Extract the [x, y] coordinate from the center of the cell holding the provided text.  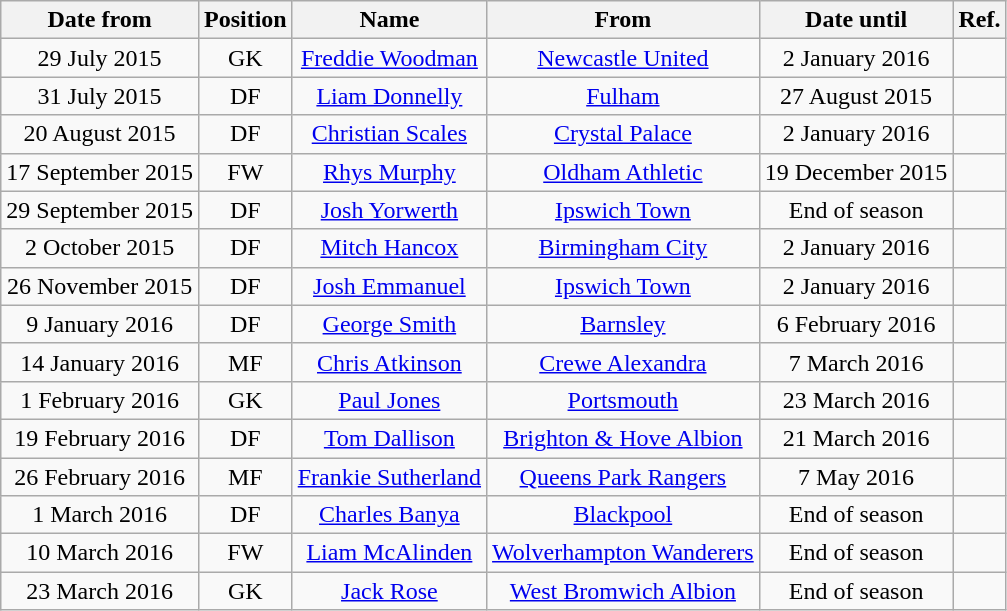
Paul Jones [389, 400]
West Bromwich Albion [624, 591]
14 January 2016 [100, 362]
7 May 2016 [856, 477]
Portsmouth [624, 400]
19 December 2015 [856, 172]
Charles Banya [389, 515]
29 July 2015 [100, 58]
Tom Dallison [389, 438]
6 February 2016 [856, 324]
Liam Donnelly [389, 96]
Date until [856, 20]
31 July 2015 [100, 96]
2 October 2015 [100, 248]
Crewe Alexandra [624, 362]
29 September 2015 [100, 210]
From [624, 20]
Liam McAlinden [389, 553]
Christian Scales [389, 134]
Position [245, 20]
Crystal Palace [624, 134]
George Smith [389, 324]
Ref. [980, 20]
9 January 2016 [100, 324]
Oldham Athletic [624, 172]
10 March 2016 [100, 553]
Newcastle United [624, 58]
1 February 2016 [100, 400]
Fulham [624, 96]
Mitch Hancox [389, 248]
Rhys Murphy [389, 172]
19 February 2016 [100, 438]
7 March 2016 [856, 362]
Brighton & Hove Albion [624, 438]
Name [389, 20]
Frankie Sutherland [389, 477]
Wolverhampton Wanderers [624, 553]
Freddie Woodman [389, 58]
1 March 2016 [100, 515]
27 August 2015 [856, 96]
20 August 2015 [100, 134]
Date from [100, 20]
Chris Atkinson [389, 362]
Josh Emmanuel [389, 286]
Barnsley [624, 324]
17 September 2015 [100, 172]
Birmingham City [624, 248]
21 March 2016 [856, 438]
Josh Yorwerth [389, 210]
26 February 2016 [100, 477]
26 November 2015 [100, 286]
Queens Park Rangers [624, 477]
Jack Rose [389, 591]
Blackpool [624, 515]
